Output the [x, y] coordinate of the center of the cell containing the given text.  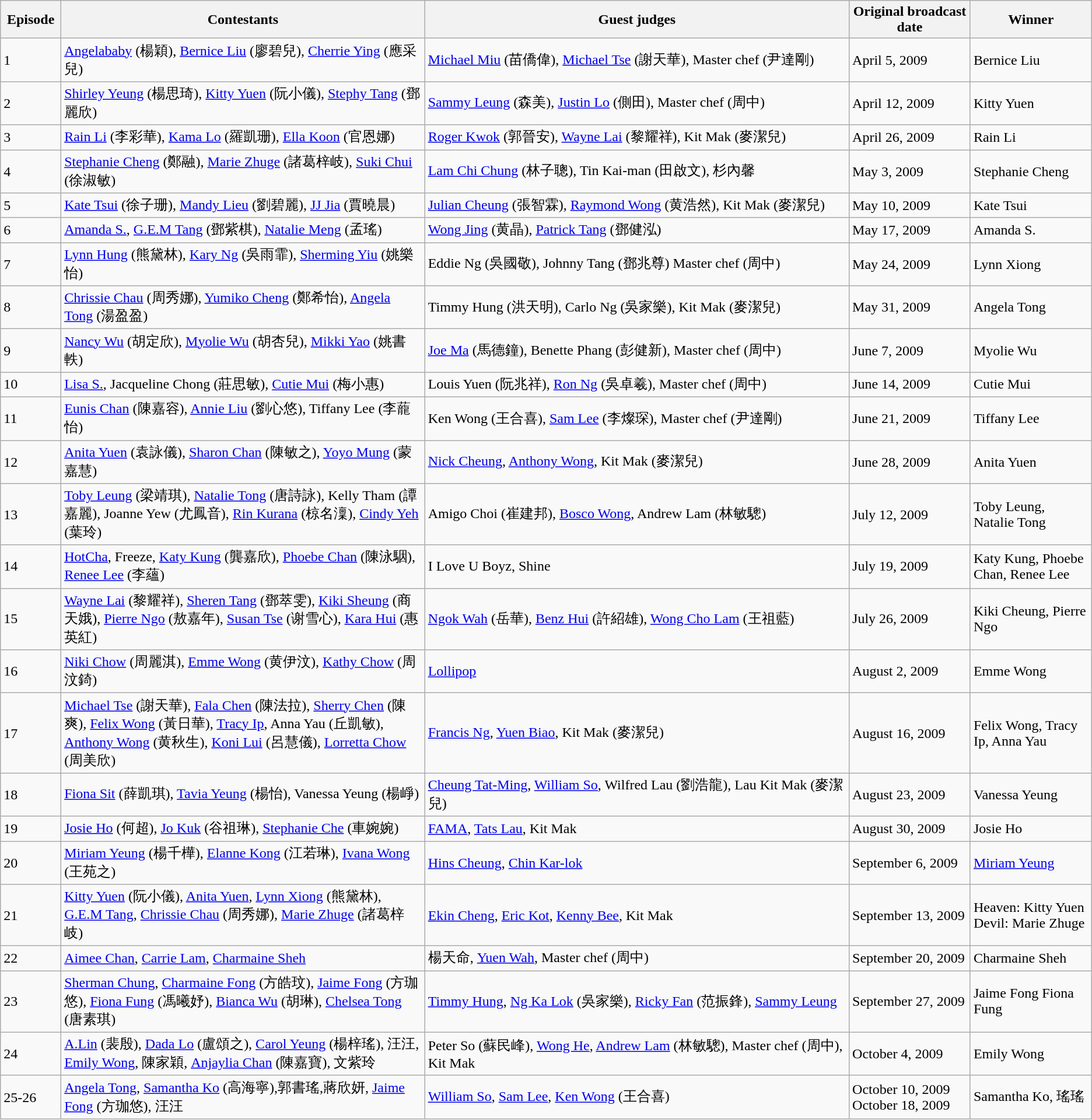
Emme Wong [1031, 672]
2 [31, 103]
Fiona Sit (薛凱琪), Tavia Yeung (楊怡), Vanessa Yeung (楊崢) [243, 795]
Ngok Wah (岳華), Benz Hui (許紹雄), Wong Cho Lam (王祖藍) [637, 619]
Eunis Chan (陳嘉容), Annie Liu (劉心悠), Tiffany Lee (李蘢怡) [243, 418]
May 3, 2009 [910, 171]
Amigo Choi (崔建邦), Bosco Wong, Andrew Lam (林敏驄) [637, 515]
10 [31, 385]
September 13, 2009 [910, 915]
22 [31, 958]
Rain Li (李彩華), Kama Lo (羅凱珊), Ella Koon (官恩娜) [243, 138]
Angela Tong, Samantha Ko (高海寧),郭書瑤,蔣欣妍, Jaime Fong (方珈悠), 汪汪 [243, 1097]
Kitty Yuen [1031, 103]
Jaime Fong Fiona Fung [1031, 1002]
Myolie Wu [1031, 351]
Amanda S. [1031, 230]
A.Lin (裴殷), Dada Lo (盧頌之), Carol Yeung (楊梓瑤), 汪汪, Emily Wong, 陳家穎, Anjaylia Chan (陳嘉寶), 文紫玲 [243, 1054]
Heaven: Kitty YuenDevil: Marie Zhuge [1031, 915]
May 17, 2009 [910, 230]
15 [31, 619]
Shirley Yeung (楊思琦), Kitty Yuen (阮小儀), Stephy Tang (鄧麗欣) [243, 103]
September 27, 2009 [910, 1002]
6 [31, 230]
Michael Miu (苗僑偉), Michael Tse (謝天華), Master chef (尹達剛) [637, 60]
Ken Wong (王合喜), Sam Lee (李燦琛), Master chef (尹達剛) [637, 418]
9 [31, 351]
Stephanie Cheng [1031, 171]
FAMA, Tats Lau, Kit Mak [637, 828]
7 [31, 264]
Kate Tsui (徐子珊), Mandy Lieu (劉碧麗), JJ Jia (賈曉晨) [243, 205]
20 [31, 863]
Timmy Hung (洪天明), Carlo Ng (吳家樂), Kit Mak (麥潔兒) [637, 307]
Timmy Hung, Ng Ka Lok (吳家樂), Ricky Fan (范振鋒), Sammy Leung [637, 1002]
April 26, 2009 [910, 138]
21 [31, 915]
Sherman Chung, Charmaine Fong (方皓玟), Jaime Fong (方珈悠), Fiona Fung (馮曦妤), Bianca Wu (胡琳), Chelsea Tong (唐素琪) [243, 1002]
13 [31, 515]
Lam Chi Chung (林子聰), Tin Kai-man (田啟文), 杉內馨 [637, 171]
Angelababy (楊穎), Bernice Liu (廖碧兒), Cherrie Ying (應采兒) [243, 60]
Anita Yuen (袁詠儀), Sharon Chan (陳敏之), Yoyo Mung (蒙嘉慧) [243, 461]
Bernice Liu [1031, 60]
August 30, 2009 [910, 828]
Winner [1031, 20]
Toby Leung, Natalie Tong [1031, 515]
Guest judges [637, 20]
July 19, 2009 [910, 567]
Miriam Yeung [1031, 863]
25-26 [31, 1097]
Wong Jing (黄晶), Patrick Tang (鄧健泓) [637, 230]
Aimee Chan, Carrie Lam, Charmaine Sheh [243, 958]
October 10, 2009 October 18, 2009 [910, 1097]
Charmaine Sheh [1031, 958]
Episode [31, 20]
October 4, 2009 [910, 1054]
Stephanie Cheng (鄭融), Marie Zhuge (諸葛梓岐), Suki Chui (徐淑敏) [243, 171]
Roger Kwok (郭晉安), Wayne Lai (黎耀祥), Kit Mak (麥潔兒) [637, 138]
Miriam Yeung (楊千樺), Elanne Kong (江若琳), Ivana Wong (王苑之) [243, 863]
Rain Li [1031, 138]
3 [31, 138]
Josie Ho [1031, 828]
23 [31, 1002]
Peter So (蘇民峰), Wong He, Andrew Lam (林敏驄), Master chef (周中), Kit Mak [637, 1054]
Louis Yuen (阮兆祥), Ron Ng (吳卓羲), Master chef (周中) [637, 385]
Amanda S., G.E.M Tang (鄧紫棋), Natalie Meng (孟瑤) [243, 230]
14 [31, 567]
June 7, 2009 [910, 351]
August 2, 2009 [910, 672]
Niki Chow (周麗淇), Emme Wong (黄伊汶), Kathy Chow (周汶錡) [243, 672]
Kitty Yuen (阮小儀), Anita Yuen, Lynn Xiong (熊黛林), G.E.M Tang, Chrissie Chau (周秀娜), Marie Zhuge (諸葛梓岐) [243, 915]
24 [31, 1054]
12 [31, 461]
Cutie Mui [1031, 385]
1 [31, 60]
11 [31, 418]
Ekin Cheng, Eric Kot, Kenny Bee, Kit Mak [637, 915]
Nick Cheung, Anthony Wong, Kit Mak (麥潔兒) [637, 461]
16 [31, 672]
Josie Ho (何超), Jo Kuk (谷祖琳), Stephanie Che (車婉婉) [243, 828]
May 24, 2009 [910, 264]
4 [31, 171]
Francis Ng, Yuen Biao, Kit Mak (麥潔兒) [637, 733]
August 16, 2009 [910, 733]
Cheung Tat-Ming, William So, Wilfred Lau (劉浩龍), Lau Kit Mak (麥潔兒) [637, 795]
Kiki Cheung, Pierre Ngo [1031, 619]
Original broadcast date [910, 20]
Lisa S., Jacqueline Chong (莊思敏), Cutie Mui (梅小惠) [243, 385]
Vanessa Yeung [1031, 795]
Lynn Hung (熊黛林), Kary Ng (吳雨霏), Sherming Yiu (姚樂怡) [243, 264]
楊天命, Yuen Wah, Master chef (周中) [637, 958]
I Love U Boyz, Shine [637, 567]
Contestants [243, 20]
19 [31, 828]
June 28, 2009 [910, 461]
Hins Cheung, Chin Kar-lok [637, 863]
May 10, 2009 [910, 205]
May 31, 2009 [910, 307]
Emily Wong [1031, 1054]
September 6, 2009 [910, 863]
September 20, 2009 [910, 958]
Felix Wong, Tracy Ip, Anna Yau [1031, 733]
18 [31, 795]
April 12, 2009 [910, 103]
Toby Leung (梁靖琪), Natalie Tong (唐詩詠), Kelly Tham (譚嘉麗), Joanne Yew (尤鳳音), Rin Kurana (椋名澟), Cindy Yeh (葉玲) [243, 515]
Samantha Ko, 瑤瑤 [1031, 1097]
Anita Yuen [1031, 461]
17 [31, 733]
Katy Kung, Phoebe Chan, Renee Lee [1031, 567]
July 12, 2009 [910, 515]
Chrissie Chau (周秀娜), Yumiko Cheng (鄭希怡), Angela Tong (湯盈盈) [243, 307]
Kate Tsui [1031, 205]
Lollipop [637, 672]
Eddie Ng (吳國敬), Johnny Tang (鄧兆尊) Master chef (周中) [637, 264]
July 26, 2009 [910, 619]
Angela Tong [1031, 307]
April 5, 2009 [910, 60]
Julian Cheung (張智霖), Raymond Wong (黄浩然), Kit Mak (麥潔兒) [637, 205]
Tiffany Lee [1031, 418]
Lynn Xiong [1031, 264]
Nancy Wu (胡定欣), Myolie Wu (胡杏兒), Mikki Yao (姚書軼) [243, 351]
8 [31, 307]
June 21, 2009 [910, 418]
HotCha, Freeze, Katy Kung (龔嘉欣), Phoebe Chan (陳泳駰), Renee Lee (李蘊) [243, 567]
Wayne Lai (黎耀祥), Sheren Tang (鄧萃雯), Kiki Sheung (商天娥), Pierre Ngo (敖嘉年), Susan Tse (谢雪心), Kara Hui (惠英紅) [243, 619]
August 23, 2009 [910, 795]
5 [31, 205]
Sammy Leung (森美), Justin Lo (側田), Master chef (周中) [637, 103]
Joe Ma (馬德鐘), Benette Phang (彭健新), Master chef (周中) [637, 351]
June 14, 2009 [910, 385]
William So, Sam Lee, Ken Wong (王合喜) [637, 1097]
